Pinpoint the cell where the given text exists, returning its [X, Y] midpoint coordinate. 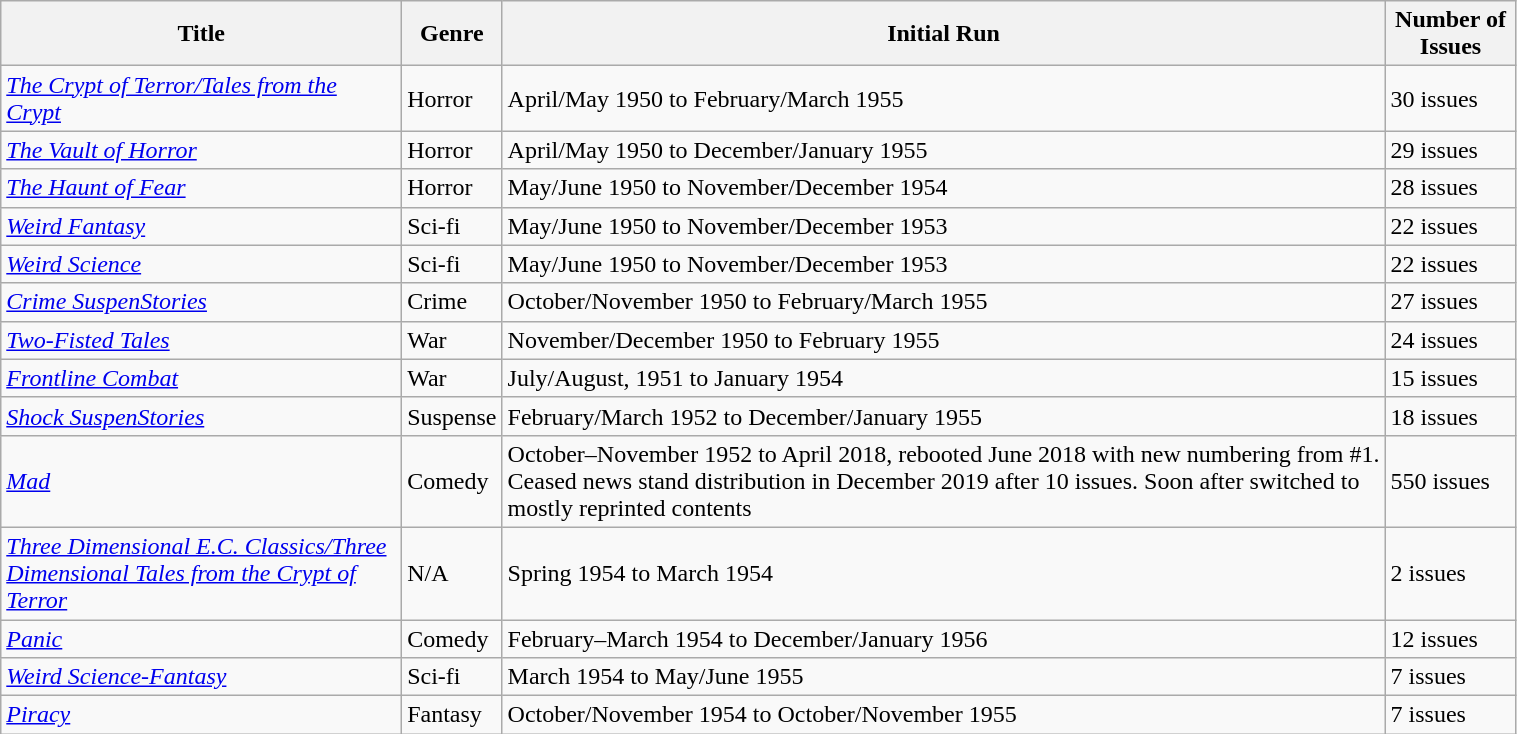
Crime SuspenStories [202, 302]
Fantasy [452, 715]
2 issues [1450, 573]
Spring 1954 to March 1954 [944, 573]
Weird Science-Fantasy [202, 677]
The Haunt of Fear [202, 188]
Two-Fisted Tales [202, 340]
Title [202, 34]
February/March 1952 to December/January 1955 [944, 416]
March 1954 to May/June 1955 [944, 677]
Mad [202, 481]
Three Dimensional E.C. Classics/Three Dimensional Tales from the Crypt of Terror [202, 573]
N/A [452, 573]
The Vault of Horror [202, 150]
Frontline Combat [202, 378]
Number of Issues [1450, 34]
October/November 1950 to February/March 1955 [944, 302]
Panic [202, 639]
18 issues [1450, 416]
April/May 1950 to December/January 1955 [944, 150]
October/November 1954 to October/November 1955 [944, 715]
Genre [452, 34]
April/May 1950 to February/March 1955 [944, 98]
February–March 1954 to December/January 1956 [944, 639]
Crime [452, 302]
12 issues [1450, 639]
Piracy [202, 715]
28 issues [1450, 188]
The Crypt of Terror/Tales from the Crypt [202, 98]
Suspense [452, 416]
Initial Run [944, 34]
24 issues [1450, 340]
Weird Science [202, 264]
15 issues [1450, 378]
Weird Fantasy [202, 226]
30 issues [1450, 98]
July/August, 1951 to January 1954 [944, 378]
Shock SuspenStories [202, 416]
29 issues [1450, 150]
550 issues [1450, 481]
November/December 1950 to February 1955 [944, 340]
27 issues [1450, 302]
May/June 1950 to November/December 1954 [944, 188]
